Return [x, y] of the center of cell containing provided text 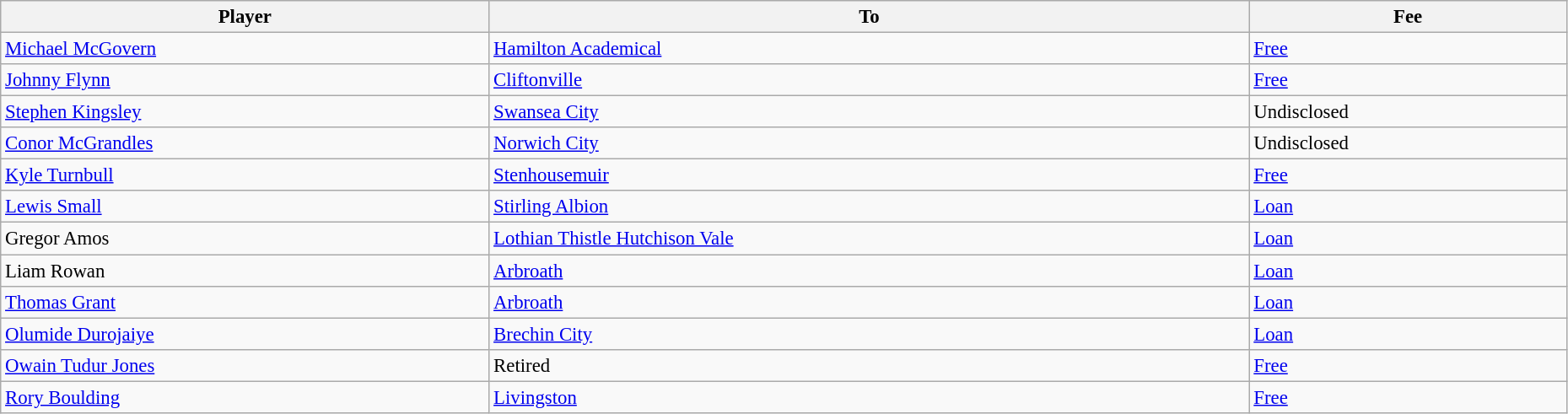
Stenhousemuir [869, 175]
Liam Rowan [245, 271]
Owain Tudur Jones [245, 365]
Stephen Kingsley [245, 112]
Fee [1408, 17]
Norwich City [869, 143]
Hamilton Academical [869, 49]
Conor McGrandles [245, 143]
Johnny Flynn [245, 80]
Gregor Amos [245, 239]
To [869, 17]
Rory Boulding [245, 397]
Lothian Thistle Hutchison Vale [869, 239]
Player [245, 17]
Lewis Small [245, 207]
Thomas Grant [245, 302]
Swansea City [869, 112]
Michael McGovern [245, 49]
Retired [869, 365]
Olumide Durojaiye [245, 334]
Stirling Albion [869, 207]
Brechin City [869, 334]
Livingston [869, 397]
Cliftonville [869, 80]
Kyle Turnbull [245, 175]
